Extract the [x, y] coordinate from the center of the cell holding the provided text.  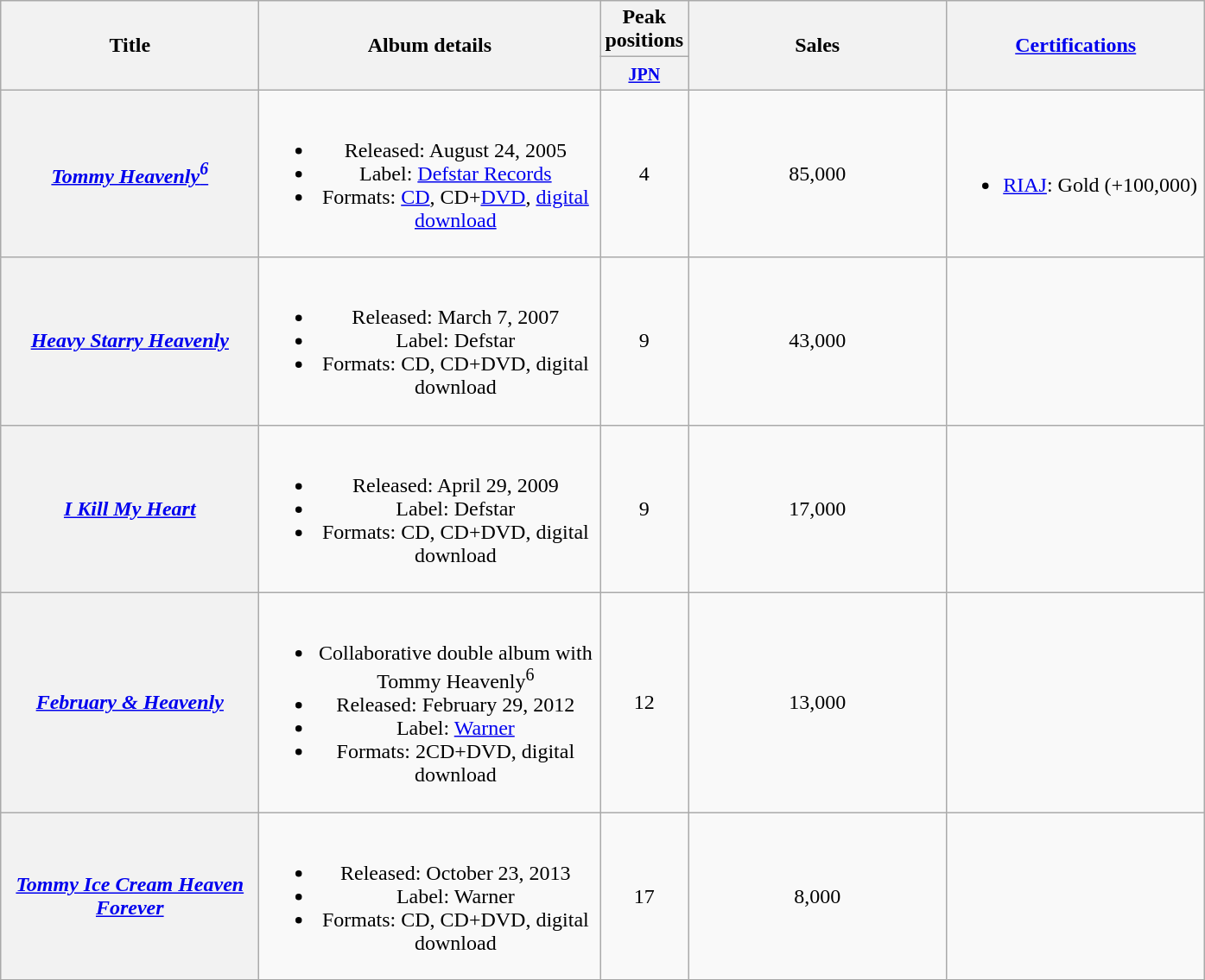
43,000 [817, 341]
RIAJ: Gold (+100,000) [1076, 174]
Certifications [1076, 45]
JPN [644, 73]
17 [644, 896]
Released: August 24, 2005Label: Defstar RecordsFormats: CD, CD+DVD, digital download [430, 174]
8,000 [817, 896]
Released: April 29, 2009Label: DefstarFormats: CD, CD+DVD, digital download [430, 509]
17,000 [817, 509]
Collaborative double album with Tommy Heavenly6Released: February 29, 2012Label: WarnerFormats: 2CD+DVD, digital download [430, 703]
Album details [430, 45]
February & Heavenly [130, 703]
Sales [817, 45]
Title [130, 45]
Heavy Starry Heavenly [130, 341]
Released: October 23, 2013Label: WarnerFormats: CD, CD+DVD, digital download [430, 896]
12 [644, 703]
4 [644, 174]
I Kill My Heart [130, 509]
Tommy Ice Cream Heaven Forever [130, 896]
13,000 [817, 703]
Tommy Heavenly6 [130, 174]
Peak positions [644, 29]
Released: March 7, 2007Label: DefstarFormats: CD, CD+DVD, digital download [430, 341]
85,000 [817, 174]
